Capture the cell that displays the provided text and extract its [x, y] central coordinate. 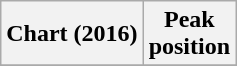
Peakposition [189, 34]
Chart (2016) [72, 34]
